Detect which cell encompasses the target text, then output its [x, y] center coordinate. 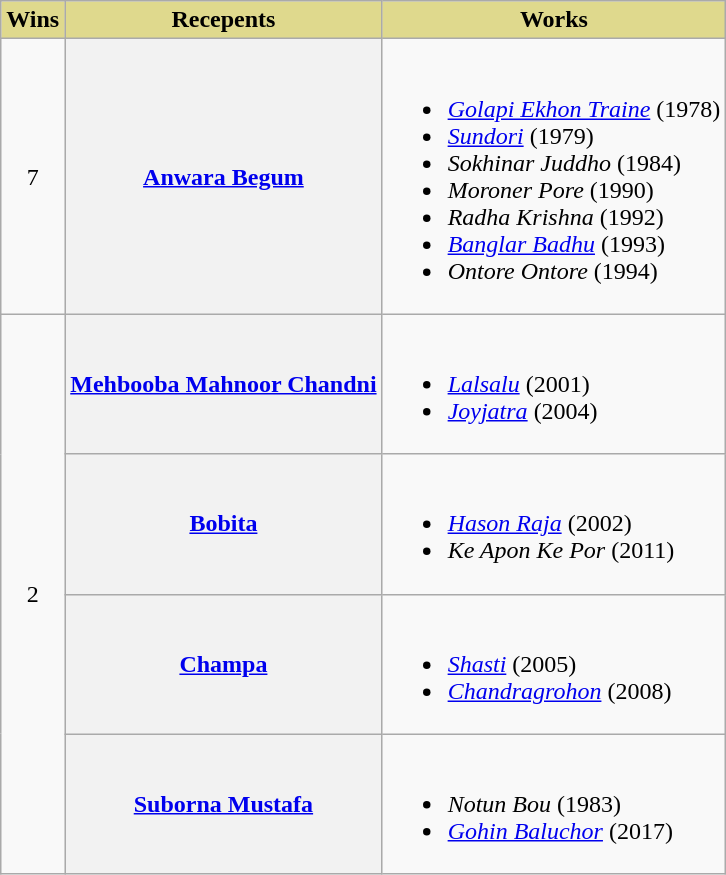
Bobita [224, 524]
Recepents [224, 20]
Notun Bou (1983)Gohin Baluchor (2017) [554, 804]
Golapi Ekhon Traine (1978)Sundori (1979)Sokhinar Juddho (1984)Moroner Pore (1990)Radha Krishna (1992)Banglar Badhu (1993)Ontore Ontore (1994) [554, 176]
7 [33, 176]
Champa [224, 664]
2 [33, 594]
Anwara Begum [224, 176]
Works [554, 20]
Shasti (2005)Chandragrohon (2008) [554, 664]
Mehbooba Mahnoor Chandni [224, 384]
Suborna Mustafa [224, 804]
Lalsalu (2001)Joyjatra (2004) [554, 384]
Hason Raja (2002)Ke Apon Ke Por (2011) [554, 524]
Wins [33, 20]
